Determine the (X, Y) coordinate at the center of the cell enclosing the given text.  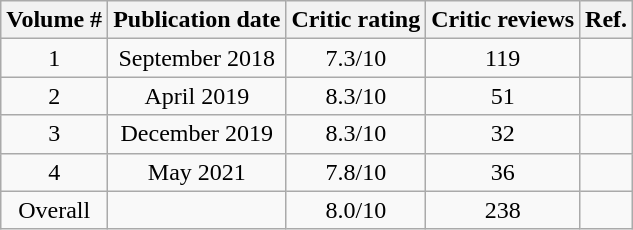
Overall (54, 210)
7.3/10 (356, 58)
Volume # (54, 20)
51 (503, 96)
Ref. (606, 20)
April 2019 (197, 96)
Publication date (197, 20)
3 (54, 134)
1 (54, 58)
8.0/10 (356, 210)
36 (503, 172)
Critic rating (356, 20)
4 (54, 172)
September 2018 (197, 58)
32 (503, 134)
7.8/10 (356, 172)
December 2019 (197, 134)
238 (503, 210)
2 (54, 96)
119 (503, 58)
May 2021 (197, 172)
Critic reviews (503, 20)
